Detect which cell encompasses the target text, then output its (X, Y) center coordinate. 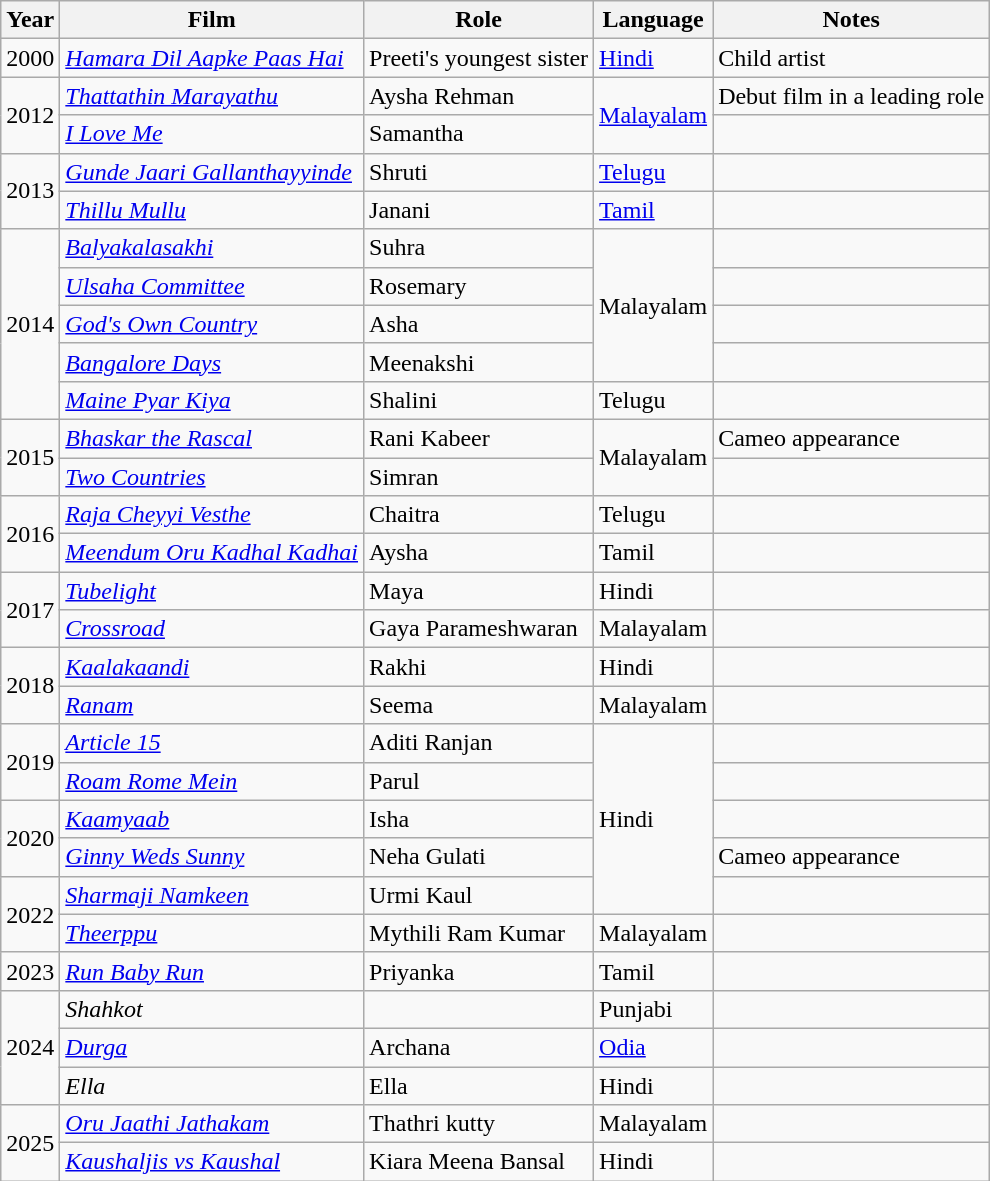
Gaya Parameshwaran (479, 629)
2020 (30, 838)
Bangalore Days (212, 362)
Ulsaha Committee (212, 286)
2024 (30, 1047)
Aysha (479, 553)
Balyakalasakhi (212, 248)
2012 (30, 115)
Hamara Dil Aapke Paas Hai (212, 58)
Two Countries (212, 477)
Article 15 (212, 743)
Year (30, 20)
Suhra (479, 248)
Maine Pyar Kiya (212, 400)
Child artist (852, 58)
Thattathin Marayathu (212, 96)
Gunde Jaari Gallanthayyinde (212, 172)
2019 (30, 762)
Rani Kabeer (479, 438)
2022 (30, 914)
Theerppu (212, 933)
Seema (479, 705)
Shalini (479, 400)
Notes (852, 20)
Run Baby Run (212, 971)
Parul (479, 781)
Samantha (479, 134)
2000 (30, 58)
Meendum Oru Kadhal Kadhai (212, 553)
2018 (30, 686)
Shahkot (212, 1009)
Janani (479, 210)
Isha (479, 819)
2017 (30, 610)
Thathri kutty (479, 1124)
Aditi Ranjan (479, 743)
Preeti's youngest sister (479, 58)
Kiara Meena Bansal (479, 1162)
2014 (30, 324)
Role (479, 20)
Shruti (479, 172)
Priyanka (479, 971)
Mythili Ram Kumar (479, 933)
2013 (30, 191)
Ranam (212, 705)
Tubelight (212, 591)
2025 (30, 1143)
Maya (479, 591)
Odia (654, 1047)
Kaushaljis vs Kaushal (212, 1162)
Urmi Kaul (479, 895)
Chaitra (479, 515)
Bhaskar the Rascal (212, 438)
Archana (479, 1047)
Language (654, 20)
Kaamyaab (212, 819)
Kaalakaandi (212, 667)
2016 (30, 534)
Punjabi (654, 1009)
Asha (479, 324)
Roam Rome Mein (212, 781)
I Love Me (212, 134)
Ginny Weds Sunny (212, 857)
Simran (479, 477)
Rakhi (479, 667)
Film (212, 20)
Neha Gulati (479, 857)
Rosemary (479, 286)
Crossroad (212, 629)
2023 (30, 971)
Debut film in a leading role (852, 96)
God's Own Country (212, 324)
2015 (30, 457)
Meenakshi (479, 362)
Aysha Rehman (479, 96)
Thillu Mullu (212, 210)
Sharmaji Namkeen (212, 895)
Durga (212, 1047)
Oru Jaathi Jathakam (212, 1124)
Raja Cheyyi Vesthe (212, 515)
